From the cell containing the given text, extract its center point as (X, Y) coordinate. 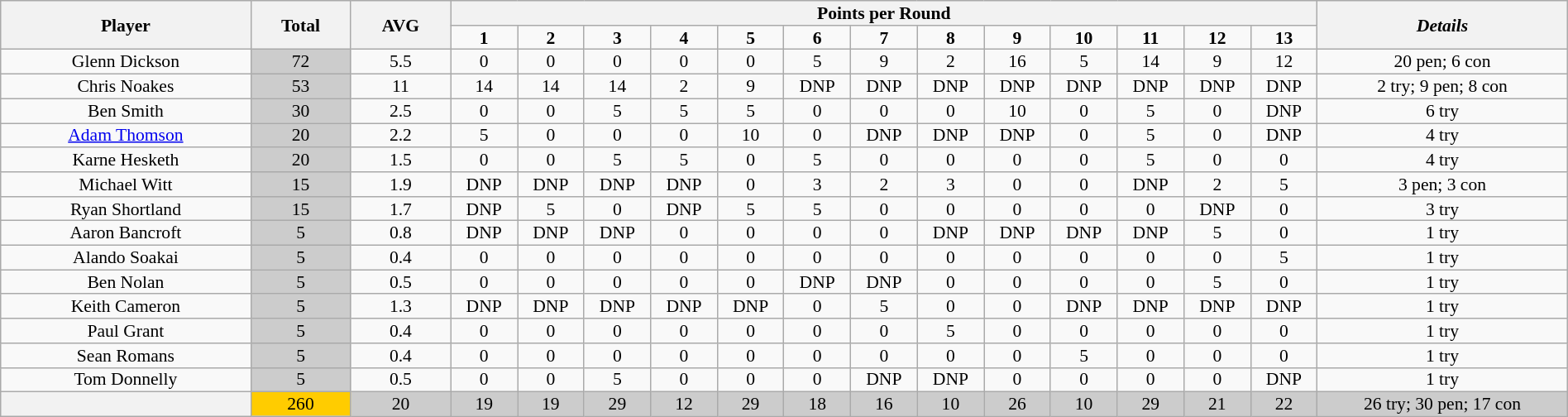
21 (1217, 405)
Paul Grant (126, 331)
7 (885, 38)
AVG (400, 25)
Player (126, 25)
0.8 (400, 233)
Tom Donnelly (126, 380)
Points per Round (884, 13)
18 (817, 405)
1.5 (400, 160)
Ben Nolan (126, 282)
20 pen; 6 con (1442, 62)
53 (301, 87)
4 (685, 38)
22 (1284, 405)
6 (817, 38)
1.7 (400, 209)
1 (485, 38)
2 try; 9 pen; 8 con (1442, 87)
6 try (1442, 111)
Aaron Bancroft (126, 233)
5.5 (400, 62)
13 (1284, 38)
2.5 (400, 111)
Karne Hesketh (126, 160)
3 try (1442, 209)
26 (1017, 405)
Keith Cameron (126, 307)
1.3 (400, 307)
Ben Smith (126, 111)
3 pen; 3 con (1442, 185)
Alando Soakai (126, 258)
Chris Noakes (126, 87)
8 (951, 38)
260 (301, 405)
Ryan Shortland (126, 209)
Total (301, 25)
1.9 (400, 185)
Adam Thomson (126, 136)
Details (1442, 25)
Glenn Dickson (126, 62)
2.2 (400, 136)
Michael Witt (126, 185)
26 try; 30 pen; 17 con (1442, 405)
72 (301, 62)
30 (301, 111)
Sean Romans (126, 356)
